Output the [X, Y] coordinate of the center of the cell containing the given text.  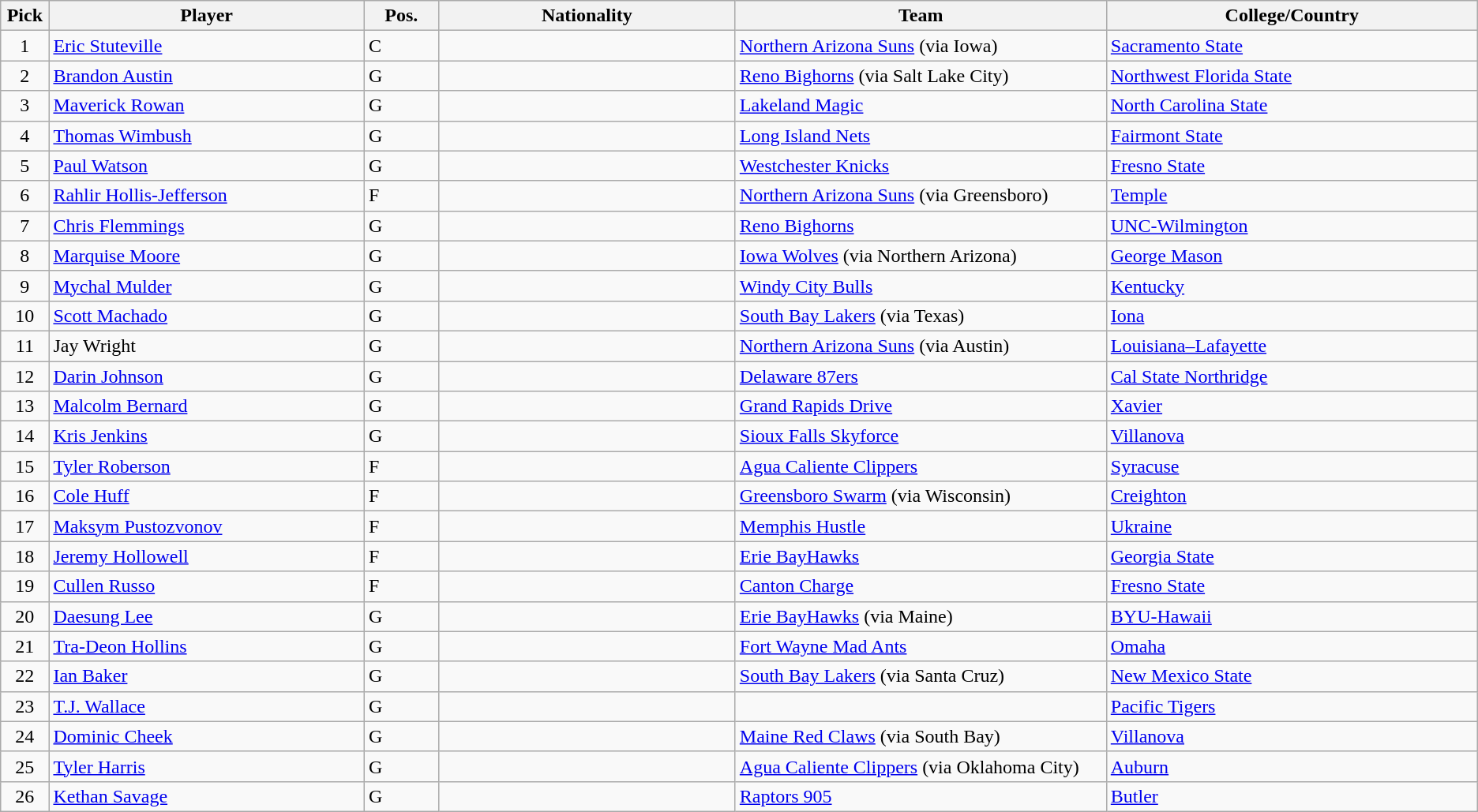
22 [25, 676]
Northwest Florida State [1292, 76]
Creighton [1292, 496]
1 [25, 46]
Malcolm Bernard [207, 406]
26 [25, 796]
Thomas Wimbush [207, 136]
Paul Watson [207, 166]
4 [25, 136]
Fairmont State [1292, 136]
T.J. Wallace [207, 706]
Westchester Knicks [921, 166]
Eric Stuteville [207, 46]
Agua Caliente Clippers [921, 466]
Tra-Deon Hollins [207, 646]
Georgia State [1292, 556]
18 [25, 556]
Iowa Wolves (via Northern Arizona) [921, 256]
Temple [1292, 196]
Player [207, 16]
7 [25, 226]
Delaware 87ers [921, 376]
Erie BayHawks [921, 556]
15 [25, 466]
Raptors 905 [921, 796]
23 [25, 706]
Rahlir Hollis-Jefferson [207, 196]
Mychal Mulder [207, 286]
10 [25, 316]
9 [25, 286]
Pick [25, 16]
17 [25, 526]
24 [25, 736]
Maine Red Claws (via South Bay) [921, 736]
14 [25, 436]
Tyler Harris [207, 766]
Cole Huff [207, 496]
3 [25, 106]
Sioux Falls Skyforce [921, 436]
Darin Johnson [207, 376]
Fort Wayne Mad Ants [921, 646]
2 [25, 76]
Memphis Hustle [921, 526]
Pacific Tigers [1292, 706]
North Carolina State [1292, 106]
Ian Baker [207, 676]
Omaha [1292, 646]
Kris Jenkins [207, 436]
Maksym Pustozvonov [207, 526]
College/Country [1292, 16]
6 [25, 196]
Louisiana–Lafayette [1292, 346]
New Mexico State [1292, 676]
C [401, 46]
Syracuse [1292, 466]
Team [921, 16]
Iona [1292, 316]
Kentucky [1292, 286]
Kethan Savage [207, 796]
Northern Arizona Suns (via Austin) [921, 346]
Canton Charge [921, 586]
Butler [1292, 796]
South Bay Lakers (via Santa Cruz) [921, 676]
Ukraine [1292, 526]
Windy City Bulls [921, 286]
Sacramento State [1292, 46]
Lakeland Magic [921, 106]
Nationality [587, 16]
19 [25, 586]
13 [25, 406]
Tyler Roberson [207, 466]
Grand Rapids Drive [921, 406]
Daesung Lee [207, 616]
Reno Bighorns [921, 226]
Northern Arizona Suns (via Greensboro) [921, 196]
Dominic Cheek [207, 736]
Chris Flemmings [207, 226]
Greensboro Swarm (via Wisconsin) [921, 496]
George Mason [1292, 256]
12 [25, 376]
Reno Bighorns (via Salt Lake City) [921, 76]
Scott Machado [207, 316]
Northern Arizona Suns (via Iowa) [921, 46]
20 [25, 616]
Xavier [1292, 406]
8 [25, 256]
BYU-Hawaii [1292, 616]
Long Island Nets [921, 136]
Jay Wright [207, 346]
16 [25, 496]
Jeremy Hollowell [207, 556]
Brandon Austin [207, 76]
Cal State Northridge [1292, 376]
Cullen Russo [207, 586]
Auburn [1292, 766]
Erie BayHawks (via Maine) [921, 616]
Maverick Rowan [207, 106]
Marquise Moore [207, 256]
11 [25, 346]
Agua Caliente Clippers (via Oklahoma City) [921, 766]
5 [25, 166]
21 [25, 646]
South Bay Lakers (via Texas) [921, 316]
UNC-Wilmington [1292, 226]
25 [25, 766]
Pos. [401, 16]
